For the text-containing cell, return its midpoint in [x, y] coordinate format. 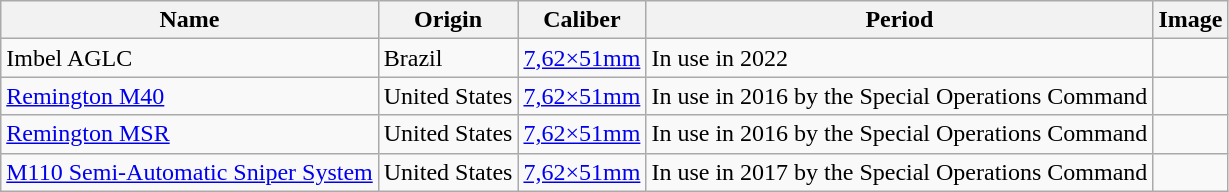
Period [900, 20]
M110 Semi-Automatic Sniper System [190, 172]
Remington MSR [190, 134]
Origin [448, 20]
In use in 2017 by the Special Operations Command [900, 172]
Caliber [582, 20]
In use in 2022 [900, 58]
Brazil [448, 58]
Imbel AGLC [190, 58]
Remington M40 [190, 96]
Name [190, 20]
Image [1190, 20]
